For the text-containing cell, return its midpoint in (x, y) coordinate format. 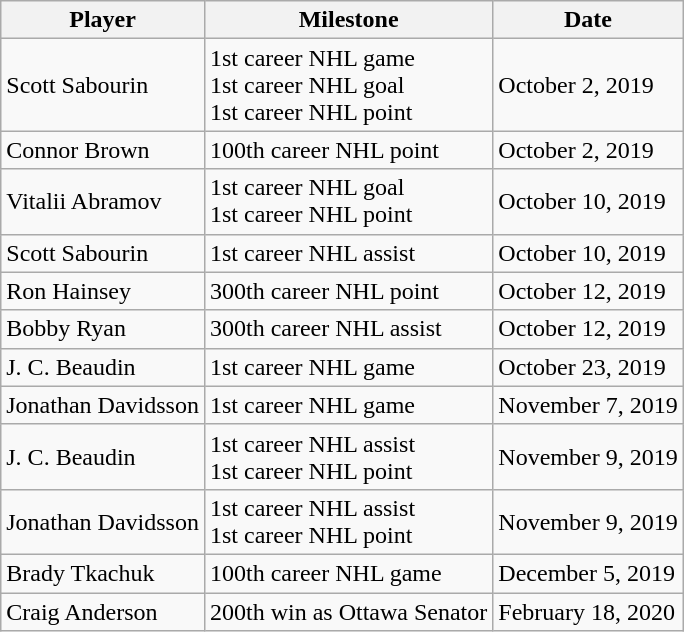
Craig Anderson (103, 611)
Vitalii Abramov (103, 202)
100th career NHL point (348, 150)
200th win as Ottawa Senator (348, 611)
Connor Brown (103, 150)
Ron Hainsey (103, 291)
Player (103, 20)
Brady Tkachuk (103, 573)
1st career NHL assist (348, 253)
November 7, 2019 (588, 405)
300th career NHL point (348, 291)
December 5, 2019 (588, 573)
1st career NHL goal1st career NHL point (348, 202)
Date (588, 20)
Milestone (348, 20)
Bobby Ryan (103, 329)
October 23, 2019 (588, 367)
1st career NHL game1st career NHL goal1st career NHL point (348, 85)
300th career NHL assist (348, 329)
100th career NHL game (348, 573)
February 18, 2020 (588, 611)
